Locate the cell with the specified text and output its (X, Y) center coordinate. 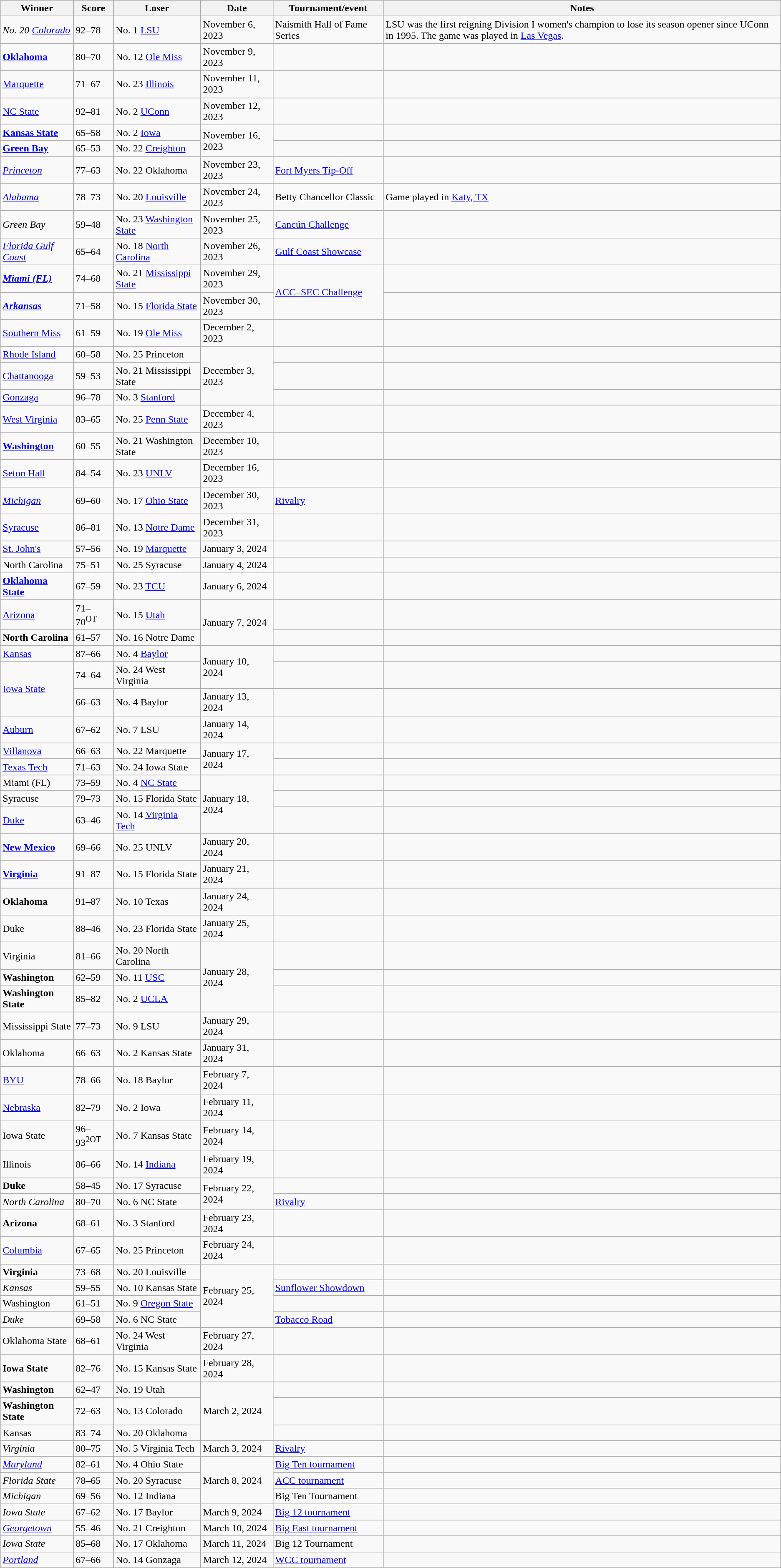
83–74 (93, 1433)
71–63 (93, 767)
69–56 (93, 1496)
85–68 (93, 1544)
65–53 (93, 148)
No. 2 UConn (157, 111)
Loser (157, 8)
No. 11 USC (157, 977)
New Mexico (37, 847)
December 16, 2023 (237, 473)
83–65 (93, 419)
November 29, 2023 (237, 279)
December 10, 2023 (237, 446)
November 25, 2023 (237, 224)
No. 13 Notre Dame (157, 527)
No. 17 Ohio State (157, 501)
60–55 (93, 446)
January 28, 2024 (237, 977)
March 11, 2024 (237, 1544)
55–46 (93, 1528)
Rhode Island (37, 355)
Tournament/event (328, 8)
January 10, 2024 (237, 667)
Nebraska (37, 1107)
February 24, 2024 (237, 1251)
December 30, 2023 (237, 501)
60–58 (93, 355)
February 22, 2024 (237, 1194)
No. 14 Gonzaga (157, 1560)
67–66 (93, 1560)
No. 21 Creighton (157, 1528)
78–65 (93, 1480)
92–78 (93, 30)
January 29, 2024 (237, 1026)
Big Ten tournament (328, 1465)
67–59 (93, 586)
No. 17 Baylor (157, 1512)
Naismith Hall of Fame Series (328, 30)
Illinois (37, 1165)
63–46 (93, 820)
March 10, 2024 (237, 1528)
61–51 (93, 1304)
January 21, 2024 (237, 874)
77–63 (93, 170)
March 3, 2024 (237, 1449)
61–57 (93, 638)
65–64 (93, 251)
February 28, 2024 (237, 1368)
65–58 (93, 133)
No. 1 LSU (157, 30)
78–66 (93, 1080)
Auburn (37, 729)
Big 12 tournament (328, 1512)
December 4, 2023 (237, 419)
No. 20 North Carolina (157, 956)
67–65 (93, 1251)
February 27, 2024 (237, 1341)
Alabama (37, 197)
February 14, 2024 (237, 1136)
74–68 (93, 279)
November 9, 2023 (237, 57)
December 2, 2023 (237, 333)
77–73 (93, 1026)
85–82 (93, 999)
Arkansas (37, 305)
No. 5 Virginia Tech (157, 1449)
No. 19 Ole Miss (157, 333)
Cancún Challenge (328, 224)
No. 23 UNLV (157, 473)
No. 23 Florida State (157, 929)
62–47 (93, 1389)
82–76 (93, 1368)
82–79 (93, 1107)
No. 16 Notre Dame (157, 638)
No. 14 Indiana (157, 1165)
Notes (582, 8)
January 24, 2024 (237, 902)
No. 9 LSU (157, 1026)
No. 2 UCLA (157, 999)
78–73 (93, 197)
No. 23 Illinois (157, 84)
Marquette (37, 84)
74–64 (93, 675)
No. 7 LSU (157, 729)
No. 17 Syracuse (157, 1186)
Big Ten Tournament (328, 1496)
December 31, 2023 (237, 527)
79–73 (93, 798)
69–58 (93, 1319)
ACC tournament (328, 1480)
December 3, 2023 (237, 376)
January 25, 2024 (237, 929)
Game played in Katy, TX (582, 197)
Maryland (37, 1465)
NC State (37, 111)
72–63 (93, 1411)
No. 22 Oklahoma (157, 170)
No. 18 North Carolina (157, 251)
71–67 (93, 84)
Florida State (37, 1480)
November 16, 2023 (237, 141)
West Virginia (37, 419)
March 12, 2024 (237, 1560)
No. 17 Oklahoma (157, 1544)
96–78 (93, 398)
Score (93, 8)
No. 2 Kansas State (157, 1053)
Kansas State (37, 133)
No. 12 Indiana (157, 1496)
80–75 (93, 1449)
February 23, 2024 (237, 1223)
November 24, 2023 (237, 197)
Georgetown (37, 1528)
71–58 (93, 305)
61–59 (93, 333)
January 14, 2024 (237, 729)
59–48 (93, 224)
69–66 (93, 847)
No. 23 TCU (157, 586)
96–932OT (93, 1136)
Southern Miss (37, 333)
59–53 (93, 376)
February 19, 2024 (237, 1165)
No. 19 Marquette (157, 549)
No. 20 Colorado (37, 30)
January 6, 2024 (237, 586)
58–45 (93, 1186)
November 12, 2023 (237, 111)
59–55 (93, 1288)
Sunflower Showdown (328, 1288)
88–46 (93, 929)
No. 22 Creighton (157, 148)
Portland (37, 1560)
86–66 (93, 1165)
No. 7 Kansas State (157, 1136)
82–61 (93, 1465)
No. 14 Virginia Tech (157, 820)
No. 12 Ole Miss (157, 57)
Mississippi State (37, 1026)
Chattanooga (37, 376)
March 8, 2024 (237, 1480)
Winner (37, 8)
Villanova (37, 751)
ACC–SEC Challenge (328, 292)
WCC tournament (328, 1560)
92–81 (93, 111)
No. 9 Oregon State (157, 1304)
No. 4 Ohio State (157, 1465)
November 26, 2023 (237, 251)
March 2, 2024 (237, 1411)
No. 18 Baylor (157, 1080)
No. 24 Iowa State (157, 767)
January 20, 2024 (237, 847)
No. 23 Washington State (157, 224)
St. John's (37, 549)
January 7, 2024 (237, 623)
57–56 (93, 549)
Betty Chancellor Classic (328, 197)
November 30, 2023 (237, 305)
71–70OT (93, 615)
Big 12 Tournament (328, 1544)
Columbia (37, 1251)
No. 15 Kansas State (157, 1368)
62–59 (93, 977)
87–66 (93, 654)
LSU was the first reigning Division I women's champion to lose its season opener since UConn in 1995. The game was played in Las Vegas. (582, 30)
No. 22 Marquette (157, 751)
No. 21 Washington State (157, 446)
No. 15 Utah (157, 615)
No. 25 UNLV (157, 847)
March 9, 2024 (237, 1512)
BYU (37, 1080)
No. 20 Oklahoma (157, 1433)
No. 4 NC State (157, 783)
81–66 (93, 956)
75–51 (93, 565)
73–68 (93, 1272)
January 13, 2024 (237, 702)
No. 20 Syracuse (157, 1480)
January 31, 2024 (237, 1053)
January 3, 2024 (237, 549)
Gonzaga (37, 398)
Fort Myers Tip-Off (328, 170)
Big East tournament (328, 1528)
73–59 (93, 783)
November 11, 2023 (237, 84)
No. 25 Penn State (157, 419)
January 4, 2024 (237, 565)
November 6, 2023 (237, 30)
January 18, 2024 (237, 804)
Princeton (37, 170)
Tobacco Road (328, 1319)
No. 10 Kansas State (157, 1288)
Texas Tech (37, 767)
69–60 (93, 501)
No. 10 Texas (157, 902)
Gulf Coast Showcase (328, 251)
February 7, 2024 (237, 1080)
February 11, 2024 (237, 1107)
January 17, 2024 (237, 759)
84–54 (93, 473)
Florida Gulf Coast (37, 251)
No. 13 Colorado (157, 1411)
November 23, 2023 (237, 170)
86–81 (93, 527)
February 25, 2024 (237, 1296)
Seton Hall (37, 473)
Date (237, 8)
No. 19 Utah (157, 1389)
No. 25 Syracuse (157, 565)
